Provide the (x, y) coordinate of the cell's center where the given text is located.  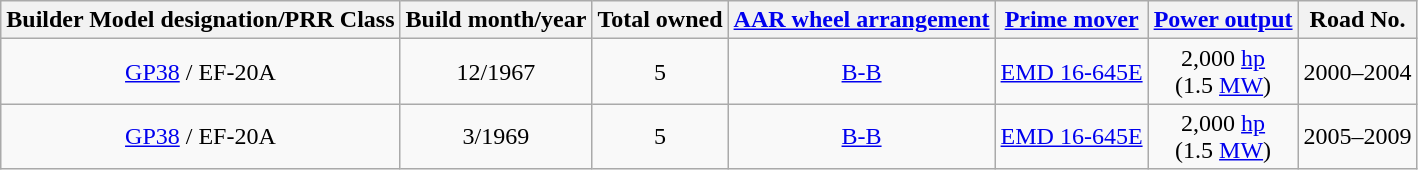
3/1969 (496, 136)
12/1967 (496, 72)
Build month/year (496, 20)
Builder Model designation/PRR Class (200, 20)
Prime mover (1072, 20)
2005–2009 (1358, 136)
Power output (1223, 20)
2000–2004 (1358, 72)
AAR wheel arrangement (862, 20)
Road No. (1358, 20)
Total owned (660, 20)
